Pinpoint the cell where the given text exists, returning its [X, Y] midpoint coordinate. 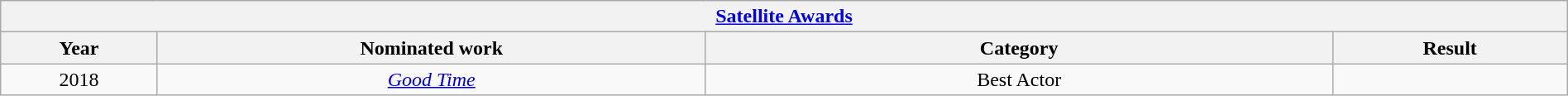
Nominated work [432, 48]
Best Actor [1019, 79]
Category [1019, 48]
Year [79, 48]
Good Time [432, 79]
Satellite Awards [784, 17]
Result [1450, 48]
2018 [79, 79]
